Identify which cell holds the provided text, then report its (x, y) central coordinate. 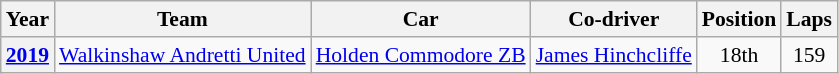
Position (739, 19)
James Hinchcliffe (614, 55)
Co-driver (614, 19)
Year (28, 19)
18th (739, 55)
Walkinshaw Andretti United (182, 55)
Holden Commodore ZB (421, 55)
159 (809, 55)
Team (182, 19)
2019 (28, 55)
Car (421, 19)
Laps (809, 19)
